Provide the (x, y) coordinate of the cell's center where the given text is located.  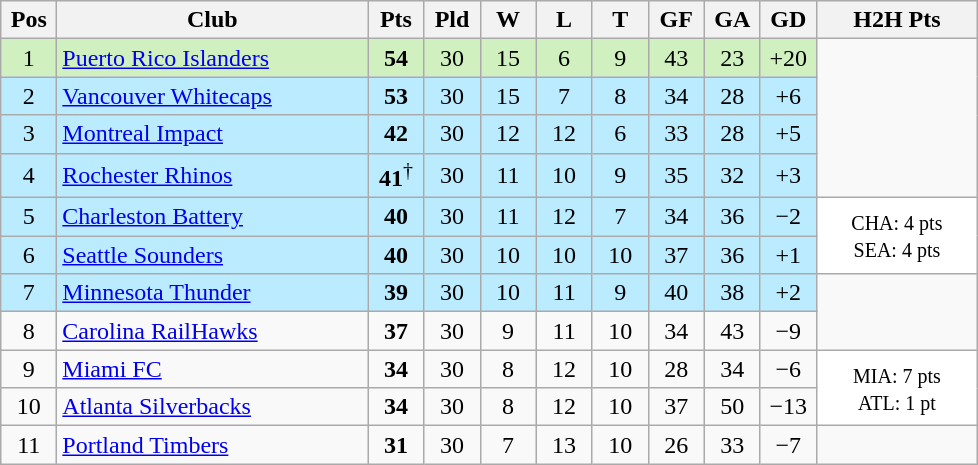
Club (212, 20)
32 (732, 176)
39 (396, 293)
Carolina RailHawks (212, 331)
Seattle Sounders (212, 255)
Charleston Battery (212, 217)
T (620, 20)
3 (29, 134)
54 (396, 58)
Pts (396, 20)
Vancouver Whitecaps (212, 96)
+1 (788, 255)
−2 (788, 217)
+20 (788, 58)
2 (29, 96)
Pos (29, 20)
4 (29, 176)
CHA: 4 ptsSEA: 4 pts (896, 236)
GD (788, 20)
H2H Pts (896, 20)
GA (732, 20)
Atlanta Silverbacks (212, 407)
50 (732, 407)
−7 (788, 445)
L (564, 20)
+3 (788, 176)
1 (29, 58)
−13 (788, 407)
Minnesota Thunder (212, 293)
−6 (788, 369)
Puerto Rico Islanders (212, 58)
13 (564, 445)
W (508, 20)
+2 (788, 293)
Portland Timbers (212, 445)
5 (29, 217)
+5 (788, 134)
Miami FC (212, 369)
Pld (452, 20)
−9 (788, 331)
Rochester Rhinos (212, 176)
38 (732, 293)
MIA: 7 ptsATL: 1 pt (896, 388)
42 (396, 134)
41† (396, 176)
26 (676, 445)
Montreal Impact (212, 134)
35 (676, 176)
23 (732, 58)
GF (676, 20)
+6 (788, 96)
53 (396, 96)
31 (396, 445)
